Extract the (X, Y) coordinate from the center of the cell holding the provided text.  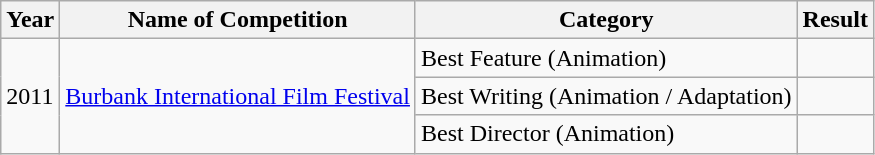
2011 (30, 96)
Best Director (Animation) (606, 134)
Burbank International Film Festival (238, 96)
Best Writing (Animation / Adaptation) (606, 96)
Result (835, 20)
Best Feature (Animation) (606, 58)
Year (30, 20)
Category (606, 20)
Name of Competition (238, 20)
